From the cell containing the given text, extract its center point as (X, Y) coordinate. 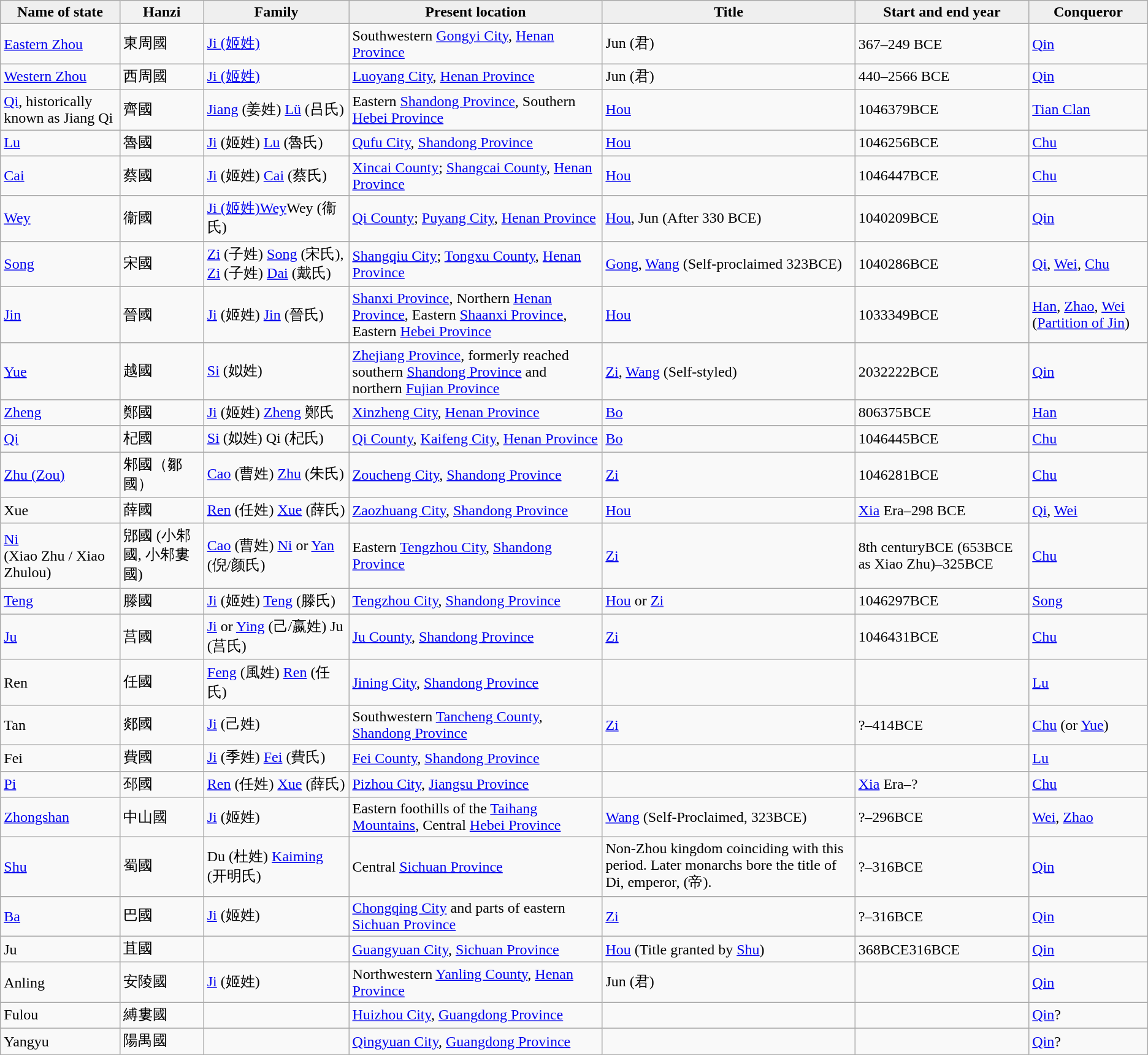
Non-Zhou kingdom coinciding with this period. Later monarchs bore the title of Di, emperor, (帝). (729, 867)
Ni(Xiao Zhu / Xiao Zhulou) (60, 556)
1046447BCE (942, 175)
西周國 (162, 77)
Qi, Wei, Chu (1089, 264)
鄭國 (162, 412)
Name of state (60, 12)
Zhongshan (60, 817)
Tan (60, 725)
Ji (姬姓) Cai (蔡氏) (276, 175)
Si (姒姓) Qi (杞氏) (276, 439)
Cao (曹姓) Zhu (朱氏) (276, 474)
Wey (60, 218)
Zoucheng City, Shandong Province (476, 474)
薛國 (162, 510)
Jining City, Shandong Province (476, 682)
Ji (姬姓) Jin (晉氏) (276, 315)
Anling (60, 983)
Conqueror (1089, 12)
Ren (60, 682)
Start and end year (942, 12)
齊國 (162, 109)
Qufu City, Shandong Province (476, 144)
?–414BCE (942, 725)
1040286BCE (942, 264)
Qi (60, 439)
Cao (曹姓) Ni or Yan (倪/颜氏) (276, 556)
邾國（鄒國） (162, 474)
1046445BCE (942, 439)
縛婁國 (162, 1016)
Hou, Jun (After 330 BCE) (729, 218)
Guangyuan City, Sichuan Province (476, 949)
Jiang (姜姓) Lü (吕氏) (276, 109)
苴國 (162, 949)
?–296BCE (942, 817)
Ji (姬姓) Zheng 鄭氏 (276, 412)
8th centuryBCE (653BCE as Xiao Zhu)–325BCE (942, 556)
Luoyang City, Henan Province (476, 77)
蔡國 (162, 175)
Han, Zhao, Wei (Partition of Jin) (1089, 315)
Pizhou City, Jiangsu Province (476, 784)
Zaozhuang City, Shandong Province (476, 510)
Hou or Zi (729, 601)
郯國 (162, 725)
Yangyu (60, 1042)
Zhu (Zou) (60, 474)
Fei County, Shandong Province (476, 758)
中山國 (162, 817)
Hanzi (162, 12)
1033349BCE (942, 315)
東周國 (162, 44)
368BCE316BCE (942, 949)
1046281BCE (942, 474)
Southwestern Gongyi City, Henan Province (476, 44)
Xincai County; Shangcai County, Henan Province (476, 175)
1046256BCE (942, 144)
陽禺國 (162, 1042)
Qi County; Puyang City, Henan Province (476, 218)
1046431BCE (942, 637)
Eastern Shandong Province, Southern Hebei Province (476, 109)
蜀國 (162, 867)
Present location (476, 12)
Ji (己姓) (276, 725)
Xia Era–298 BCE (942, 510)
晉國 (162, 315)
1046379BCE (942, 109)
Xinzheng City, Henan Province (476, 412)
Fulou (60, 1016)
Xia Era–? (942, 784)
Zi, Wang (Self-styled) (729, 371)
Shu (60, 867)
Qingyuan City, Guangdong Province (476, 1042)
Feng (風姓) Ren (任氏) (276, 682)
Wang (Self-Proclaimed, 323BCE) (729, 817)
Ji or Ying (己/嬴姓) Ju (莒氏) (276, 637)
1040209BCE (942, 218)
任國 (162, 682)
Pi (60, 784)
費國 (162, 758)
Qi, historically known as Jiang Qi (60, 109)
Huizhou City, Guangdong Province (476, 1016)
Wei, Zhao (1089, 817)
Central Sichuan Province (476, 867)
Family (276, 12)
Si (姒姓) (276, 371)
Han (1089, 412)
Jin (60, 315)
Chu (or Yue) (1089, 725)
魯國 (162, 144)
Western Zhou (60, 77)
367–249 BCE (942, 44)
邳國 (162, 784)
Tengzhou City, Shandong Province (476, 601)
Eastern Tengzhou City, Shandong Province (476, 556)
Eastern foothills of the Taihang Mountains, Central Hebei Province (476, 817)
Ji (姬姓) Teng (滕氏) (276, 601)
Eastern Zhou (60, 44)
Fei (60, 758)
郳國 (小邾國, 小邾婁國) (162, 556)
2032222BCE (942, 371)
Ju County, Shandong Province (476, 637)
Zhejiang Province, formerly reached southern Shandong Province and northern Fujian Province (476, 371)
Du (杜姓) Kaiming (开明氏) (276, 867)
Chongqing City and parts of eastern Sichuan Province (476, 916)
Cai (60, 175)
衞國 (162, 218)
Qi County, Kaifeng City, Henan Province (476, 439)
宋國 (162, 264)
杞國 (162, 439)
Xue (60, 510)
Yue (60, 371)
Ba (60, 916)
滕國 (162, 601)
Teng (60, 601)
Ji (姬姓) Lu (魯氏) (276, 144)
Zi (子姓) Song (宋氏), Zi (子姓) Dai (戴氏) (276, 264)
1046297BCE (942, 601)
Shangqiu City; Tongxu County, Henan Province (476, 264)
Hou (Title granted by Shu) (729, 949)
806375BCE (942, 412)
Ji (姬姓)WeyWey (衞氏) (276, 218)
安陵國 (162, 983)
Shanxi Province, Northern Henan Province, Eastern Shaanxi Province, Eastern Hebei Province (476, 315)
Southwestern Tancheng County, Shandong Province (476, 725)
Title (729, 12)
Qi, Wei (1089, 510)
440–2566 BCE (942, 77)
Northwestern Yanling County, Henan Province (476, 983)
莒國 (162, 637)
Tian Clan (1089, 109)
Gong, Wang (Self-proclaimed 323BCE) (729, 264)
Zheng (60, 412)
Ji (季姓) Fei (費氏) (276, 758)
巴國 (162, 916)
越國 (162, 371)
